Find where the given text appears and provide that cell's center as (x, y) coordinate. 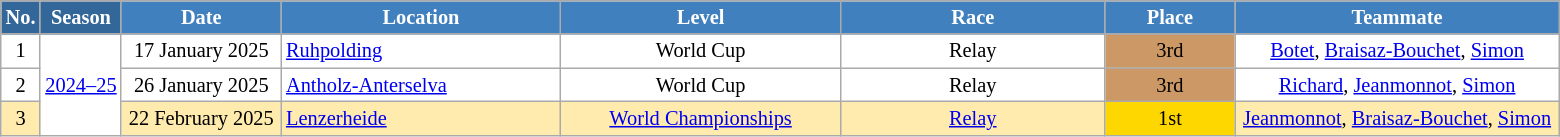
Level (701, 17)
Race (972, 17)
2024–25 (80, 84)
1st (1170, 118)
Date (201, 17)
Lenzerheide (421, 118)
22 February 2025 (201, 118)
Antholz-Anterselva (421, 85)
3 (21, 118)
1 (21, 51)
Place (1170, 17)
No. (21, 17)
Location (421, 17)
Richard, Jeanmonnot, Simon (1398, 85)
Ruhpolding (421, 51)
17 January 2025 (201, 51)
World Championships (701, 118)
Season (80, 17)
Teammate (1398, 17)
26 January 2025 (201, 85)
Jeanmonnot, Braisaz-Bouchet, Simon (1398, 118)
2 (21, 85)
Botet, Braisaz-Bouchet, Simon (1398, 51)
